Detect which cell encompasses the target text, then output its [x, y] center coordinate. 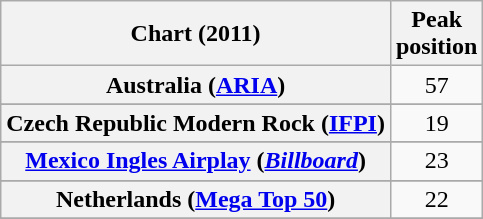
Netherlands (Mega Top 50) [196, 199]
19 [436, 123]
23 [436, 161]
Chart (2011) [196, 34]
22 [436, 199]
Czech Republic Modern Rock (IFPI) [196, 123]
57 [436, 85]
Australia (ARIA) [196, 85]
Mexico Ingles Airplay (Billboard) [196, 161]
Peakposition [436, 34]
